Output the [X, Y] coordinate of the center of the cell containing the given text.  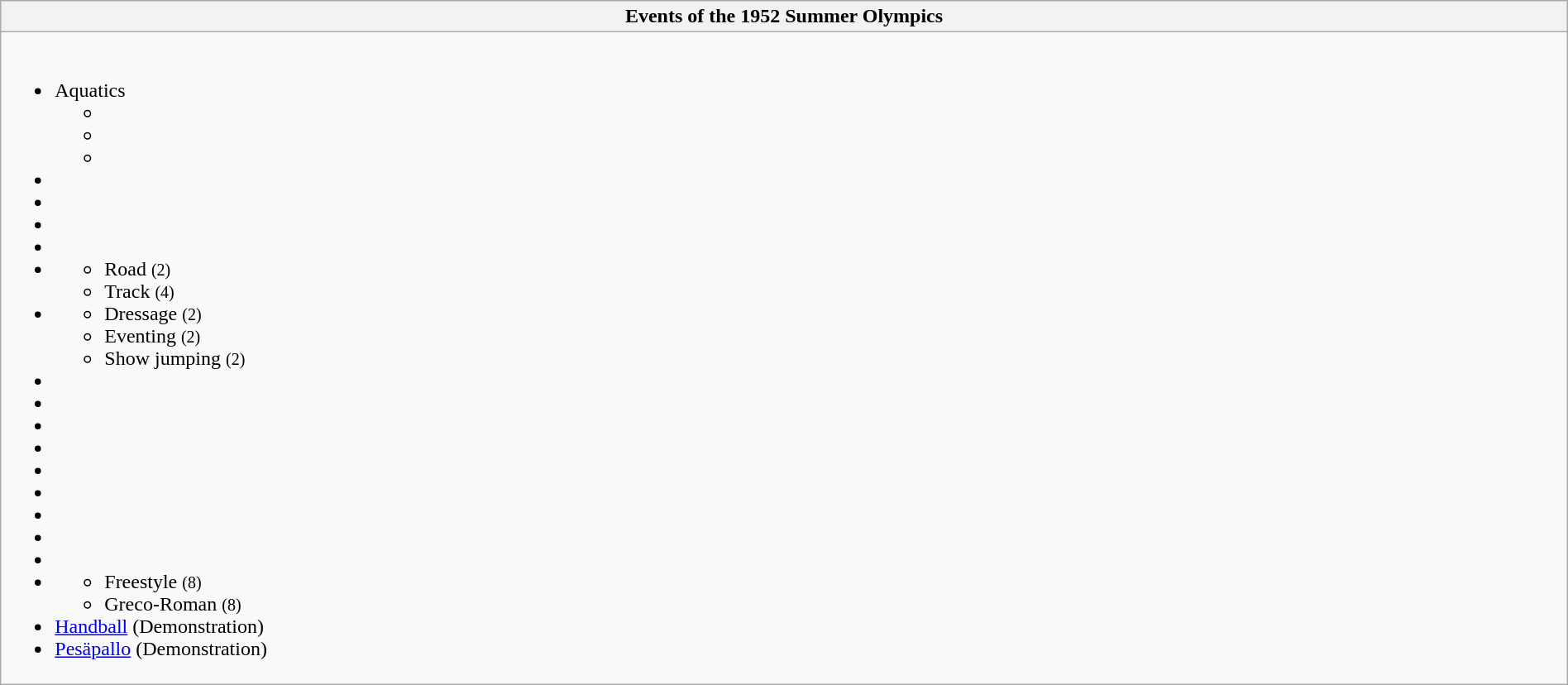
Events of the 1952 Summer Olympics [784, 17]
AquaticsRoad (2)Track (4)Dressage (2)Eventing (2)Show jumping (2)Freestyle (8)Greco-Roman (8)Handball (Demonstration)Pesäpallo (Demonstration) [784, 358]
